Search for the cell housing the specified text and yield its [x, y] center coordinate. 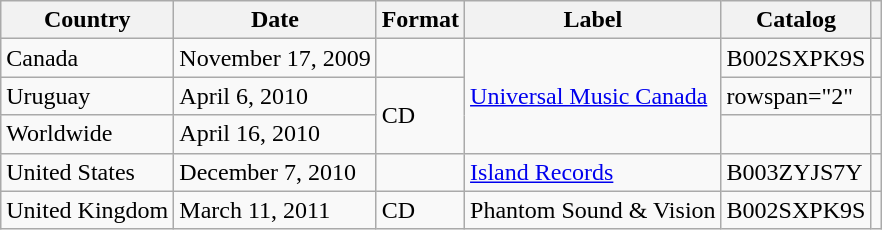
April 16, 2010 [275, 134]
Date [275, 20]
Universal Music Canada [594, 96]
Worldwide [88, 134]
November 17, 2009 [275, 58]
Country [88, 20]
rowspan="2" [796, 96]
United Kingdom [88, 210]
B003ZYJS7Y [796, 172]
Canada [88, 58]
Catalog [796, 20]
March 11, 2011 [275, 210]
Island Records [594, 172]
April 6, 2010 [275, 96]
Label [594, 20]
December 7, 2010 [275, 172]
Uruguay [88, 96]
Format [420, 20]
United States [88, 172]
Phantom Sound & Vision [594, 210]
